Capture the cell that displays the provided text and extract its [x, y] central coordinate. 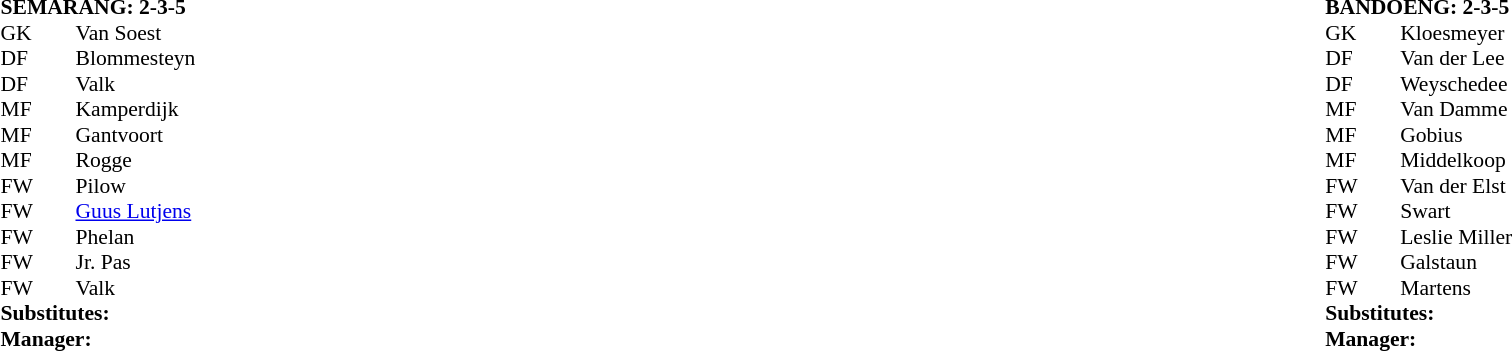
Van Soest [136, 33]
Kamperdĳk [136, 109]
Galstaun [1456, 263]
Kloesmeyer [1456, 33]
Swart [1456, 211]
Middelkoop [1456, 161]
Jr. Pas [136, 263]
Martens [1456, 288]
Gantvoort [136, 135]
Pilow [136, 186]
Van Damme [1456, 109]
Rogge [136, 161]
Phelan [136, 237]
Leslie Miller [1456, 237]
Van der Elst [1456, 186]
Gobius [1456, 135]
Blommesteyn [136, 59]
Van der Lee [1456, 59]
Guus Lutjens [136, 211]
Weyschedee [1456, 84]
